Find where the given text appears and provide that cell's center as (x, y) coordinate. 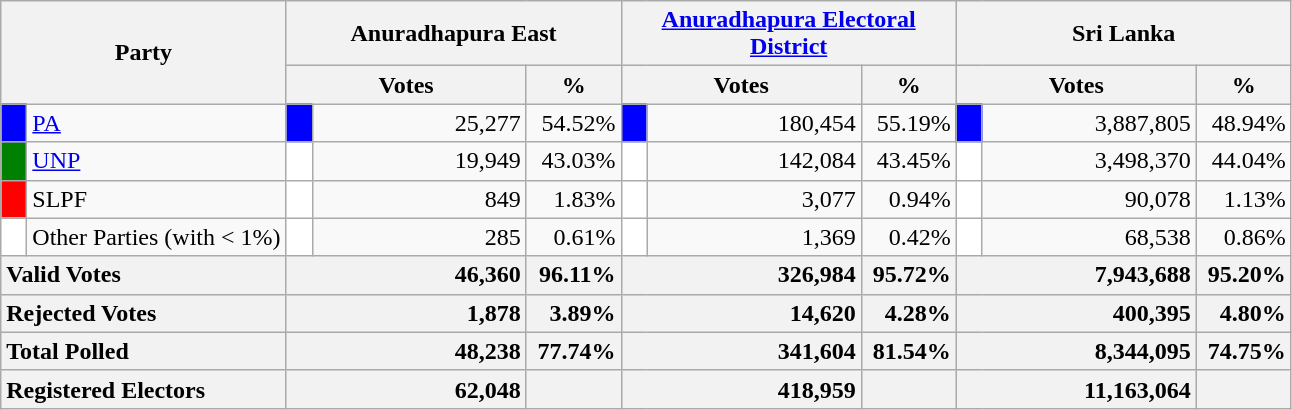
142,084 (754, 161)
95.20% (1244, 275)
1.83% (574, 199)
68,538 (1089, 237)
7,943,688 (1076, 275)
1,878 (406, 313)
Anuradhapura Electoral District (788, 34)
400,395 (1076, 313)
90,078 (1089, 199)
Party (144, 52)
1,369 (754, 237)
Total Polled (144, 351)
4.80% (1244, 313)
341,604 (741, 351)
UNP (156, 161)
3,498,370 (1089, 161)
77.74% (574, 351)
14,620 (741, 313)
25,277 (419, 123)
Registered Electors (144, 389)
Anuradhapura East (454, 34)
43.45% (908, 161)
0.61% (574, 237)
55.19% (908, 123)
74.75% (1244, 351)
0.42% (908, 237)
180,454 (754, 123)
43.03% (574, 161)
96.11% (574, 275)
849 (419, 199)
PA (156, 123)
Rejected Votes (144, 313)
3.89% (574, 313)
418,959 (741, 389)
326,984 (741, 275)
1.13% (1244, 199)
3,077 (754, 199)
Sri Lanka (1124, 34)
0.86% (1244, 237)
19,949 (419, 161)
95.72% (908, 275)
81.54% (908, 351)
4.28% (908, 313)
11,163,064 (1076, 389)
62,048 (406, 389)
Other Parties (with < 1%) (156, 237)
48,238 (406, 351)
44.04% (1244, 161)
Valid Votes (144, 275)
SLPF (156, 199)
46,360 (406, 275)
54.52% (574, 123)
48.94% (1244, 123)
0.94% (908, 199)
3,887,805 (1089, 123)
285 (419, 237)
8,344,095 (1076, 351)
